Return [x, y] of the center of cell containing provided text 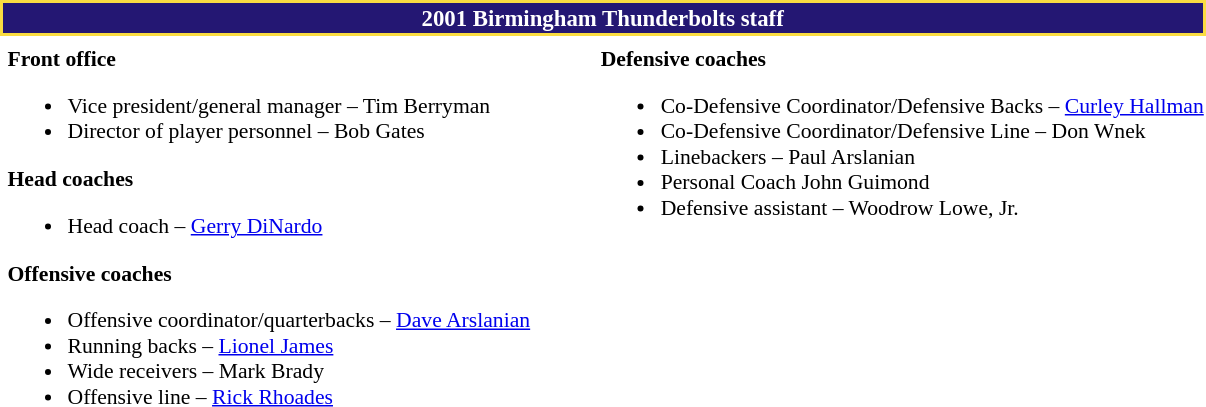
2001 Birmingham Thunderbolts staff [602, 18]
